Return the [x, y] coordinate for the center point of the cell that contains the specified text.  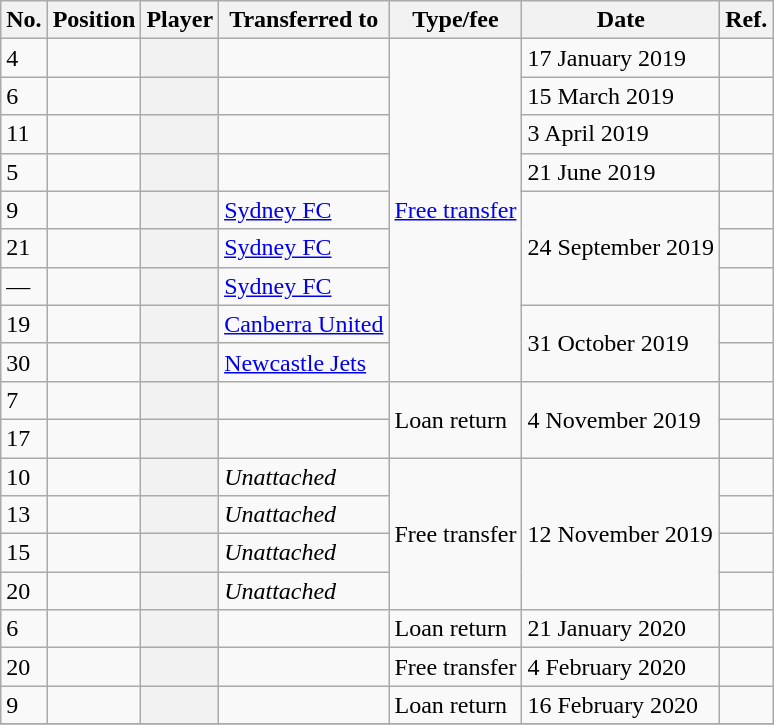
15 [24, 553]
4 November 2019 [621, 419]
Canberra United [304, 324]
11 [24, 134]
7 [24, 400]
21 January 2020 [621, 629]
4 February 2020 [621, 667]
19 [24, 324]
21 June 2019 [621, 172]
17 [24, 438]
17 January 2019 [621, 58]
30 [24, 362]
21 [24, 248]
Player [180, 20]
16 February 2020 [621, 705]
24 September 2019 [621, 248]
Date [621, 20]
No. [24, 20]
Transferred to [304, 20]
Position [94, 20]
13 [24, 515]
— [24, 286]
12 November 2019 [621, 534]
10 [24, 477]
15 March 2019 [621, 96]
Ref. [746, 20]
3 April 2019 [621, 134]
5 [24, 172]
4 [24, 58]
Type/fee [456, 20]
Newcastle Jets [304, 362]
31 October 2019 [621, 343]
